Scan for the cell matching the given text and deliver its [X, Y] coordinate at center. 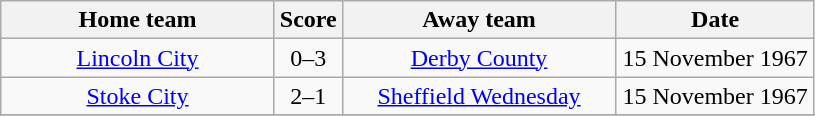
2–1 [308, 96]
Away team [479, 20]
Derby County [479, 58]
Score [308, 20]
Lincoln City [138, 58]
0–3 [308, 58]
Home team [138, 20]
Date [716, 20]
Stoke City [138, 96]
Sheffield Wednesday [479, 96]
